Detect which cell encompasses the target text, then output its (x, y) center coordinate. 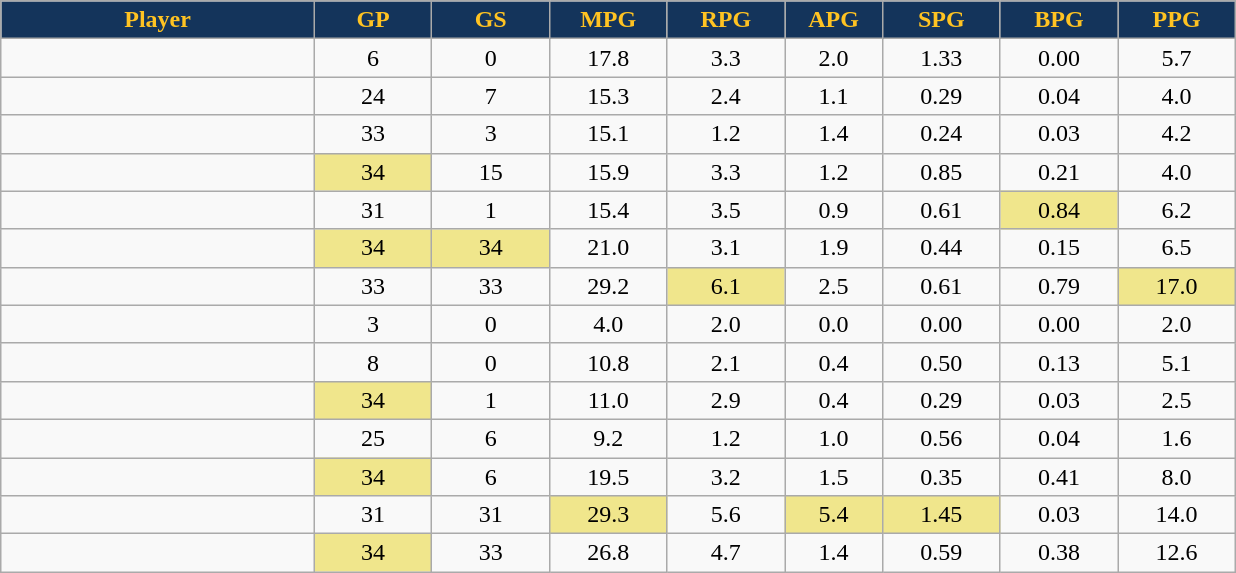
1.1 (834, 96)
9.2 (608, 438)
24 (373, 96)
0.59 (942, 553)
6.1 (726, 286)
APG (834, 20)
1.5 (834, 477)
MPG (608, 20)
1.33 (942, 58)
GS (491, 20)
2.4 (726, 96)
0.50 (942, 362)
29.3 (608, 515)
14.0 (1177, 515)
29.2 (608, 286)
19.5 (608, 477)
1.45 (942, 515)
15.4 (608, 210)
2.1 (726, 362)
0.79 (1059, 286)
10.8 (608, 362)
0.84 (1059, 210)
0.35 (942, 477)
11.0 (608, 400)
1.9 (834, 248)
0.9 (834, 210)
7 (491, 96)
4.2 (1177, 134)
BPG (1059, 20)
1.6 (1177, 438)
0.85 (942, 172)
5.1 (1177, 362)
0.21 (1059, 172)
Player (158, 20)
0.41 (1059, 477)
5.6 (726, 515)
25 (373, 438)
3.2 (726, 477)
26.8 (608, 553)
0.56 (942, 438)
12.6 (1177, 553)
3.1 (726, 248)
0.15 (1059, 248)
2.9 (726, 400)
15 (491, 172)
5.4 (834, 515)
0.13 (1059, 362)
0.38 (1059, 553)
6.2 (1177, 210)
8 (373, 362)
0.44 (942, 248)
0.24 (942, 134)
4.7 (726, 553)
15.1 (608, 134)
6.5 (1177, 248)
17.0 (1177, 286)
PPG (1177, 20)
5.7 (1177, 58)
RPG (726, 20)
0.0 (834, 324)
GP (373, 20)
8.0 (1177, 477)
17.8 (608, 58)
15.3 (608, 96)
1.0 (834, 438)
15.9 (608, 172)
21.0 (608, 248)
3.5 (726, 210)
SPG (942, 20)
